Detect which cell encompasses the target text, then output its (X, Y) center coordinate. 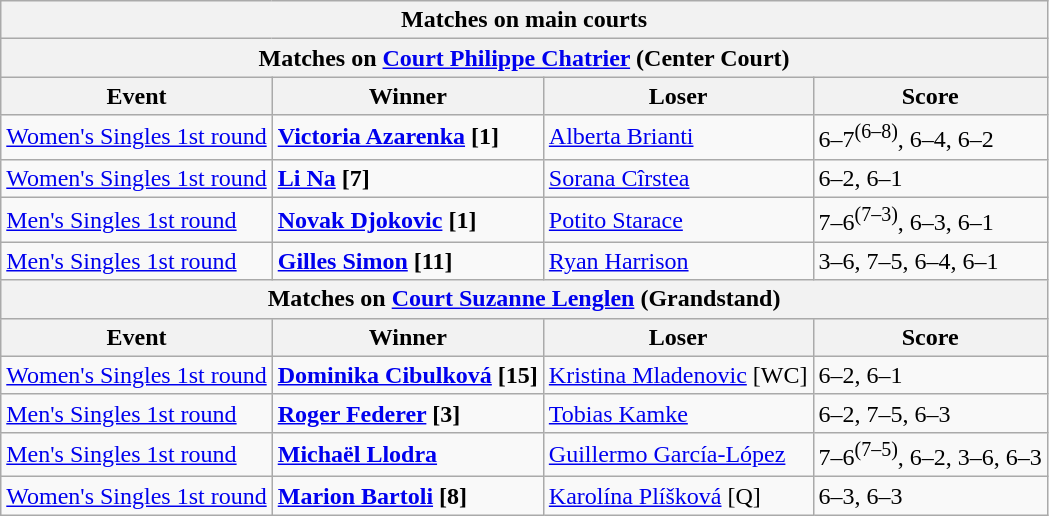
Matches on main courts (524, 20)
Alberta Brianti (678, 138)
Li Na [7] (408, 178)
Dominika Cibulková [15] (408, 375)
Victoria Azarenka [1] (408, 138)
6–7(6–8), 6–4, 6–2 (930, 138)
Kristina Mladenovic [WC] (678, 375)
Marion Bartoli [8] (408, 496)
7–6(7–3), 6–3, 6–1 (930, 220)
Ryan Harrison (678, 261)
Roger Federer [3] (408, 413)
Novak Djokovic [1] (408, 220)
7–6(7–5), 6–2, 3–6, 6–3 (930, 454)
Gilles Simon [11] (408, 261)
Matches on Court Philippe Chatrier (Center Court) (524, 58)
Karolína Plíšková [Q] (678, 496)
6–2, 7–5, 6–3 (930, 413)
3–6, 7–5, 6–4, 6–1 (930, 261)
6–3, 6–3 (930, 496)
Potito Starace (678, 220)
Sorana Cîrstea (678, 178)
Michaël Llodra (408, 454)
Tobias Kamke (678, 413)
Matches on Court Suzanne Lenglen (Grandstand) (524, 299)
Guillermo García-López (678, 454)
